Pinpoint the cell where the given text exists, returning its (X, Y) midpoint coordinate. 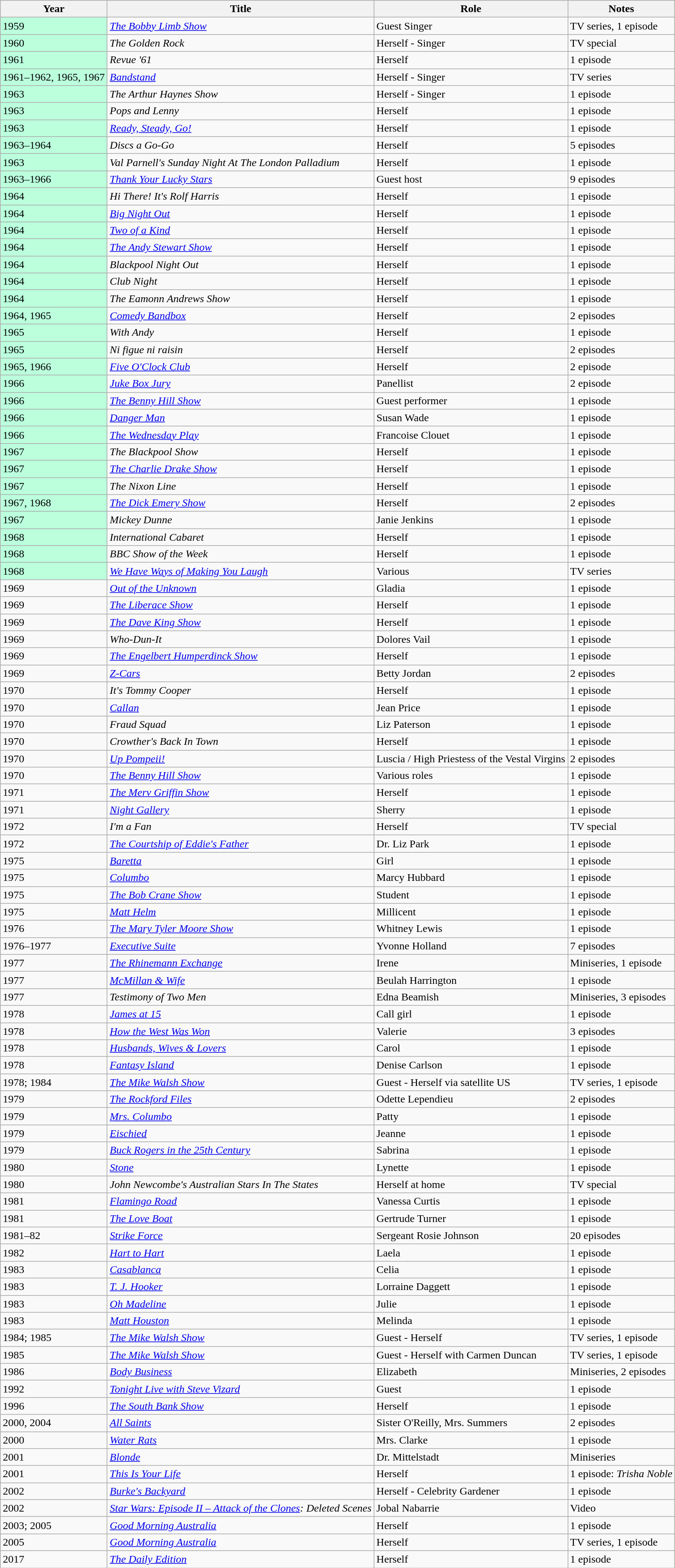
Danger Man (241, 418)
Hart to Hart (241, 1252)
Susan Wade (471, 418)
Two of a Kind (241, 231)
Guest performer (471, 401)
Pops and Lenny (241, 111)
The Eamonn Andrews Show (241, 299)
Herself at home (471, 1184)
The Blackpool Show (241, 452)
Revue '61 (241, 60)
Burke's Backyard (241, 1491)
Millicent (471, 912)
The Dick Emery Show (241, 503)
Various (471, 571)
The Charlie Drake Show (241, 469)
Whitney Lewis (471, 929)
Columbo (241, 878)
Girl (471, 861)
The Arthur Haynes Show (241, 94)
Sabrina (471, 1150)
Body Business (241, 1372)
Mickey Dunne (241, 520)
Sister O'Reilly, Mrs. Summers (471, 1423)
Mrs. Clarke (471, 1440)
Blackpool Night Out (241, 265)
Luscia / High Priestess of the Vestal Virgins (471, 759)
Guest host (471, 179)
Blonde (241, 1457)
Lorraine Daggett (471, 1286)
International Cabaret (241, 537)
Janie Jenkins (471, 520)
The Bobby Limb Show (241, 26)
Out of the Unknown (241, 588)
How the West Was Won (241, 1031)
Thank Your Lucky Stars (241, 179)
2003; 2005 (54, 1525)
2000, 2004 (54, 1423)
Up Pompeii! (241, 759)
Baretta (241, 861)
Carol (471, 1048)
Husbands, Wives & Lovers (241, 1048)
1985 (54, 1355)
Who-Dun-It (241, 639)
The Liberace Show (241, 605)
Callan (241, 707)
Gertrude Turner (471, 1218)
7 episodes (621, 946)
Miniseries, 2 episodes (621, 1372)
Celia (471, 1269)
2005 (54, 1542)
The Dave King Show (241, 622)
1961 (54, 60)
1964, 1965 (54, 316)
Role (471, 9)
It's Tommy Cooper (241, 690)
Guest - Herself with Carmen Duncan (471, 1355)
Casablanca (241, 1269)
Jobal Nabarrie (471, 1508)
Guest - Herself via satellite US (471, 1082)
BBC Show of the Week (241, 554)
Gladia (471, 588)
Stone (241, 1167)
20 episodes (621, 1235)
Big Night Out (241, 214)
Various roles (471, 776)
Juke Box Jury (241, 384)
Yvonne Holland (471, 946)
5 episodes (621, 145)
The Daily Edition (241, 1559)
Testimony of Two Men (241, 997)
Miniseries, 3 episodes (621, 997)
1965, 1966 (54, 367)
Jeanne (471, 1133)
We Have Ways of Making You Laugh (241, 571)
Buck Rogers in the 25th Century (241, 1150)
1959 (54, 26)
9 episodes (621, 179)
1967, 1968 (54, 503)
1976–1977 (54, 946)
Year (54, 9)
1996 (54, 1406)
1960 (54, 43)
Call girl (471, 1014)
Discs a Go-Go (241, 145)
1984; 1985 (54, 1338)
Miniseries (621, 1457)
Miniseries, 1 episode (621, 963)
The Andy Stewart Show (241, 248)
McMillan & Wife (241, 980)
Sherry (471, 810)
The South Bank Show (241, 1406)
T. J. Hooker (241, 1286)
Oh Madeline (241, 1304)
1986 (54, 1372)
Elizabeth (471, 1372)
Julie (471, 1304)
3 episodes (621, 1031)
Edna Beamish (471, 997)
1963–1966 (54, 179)
Executive Suite (241, 946)
Odette Lependieu (471, 1099)
Notes (621, 9)
Valerie (471, 1031)
The Rockford Files (241, 1099)
The Merv Griffin Show (241, 793)
Laela (471, 1252)
1981–82 (54, 1235)
Bandstand (241, 77)
Ready, Steady, Go! (241, 128)
Z-Cars (241, 673)
The Mary Tyler Moore Show (241, 929)
Francoise Clouet (471, 435)
1992 (54, 1389)
1978; 1984 (54, 1082)
All Saints (241, 1423)
This Is Your Life (241, 1474)
Fantasy Island (241, 1065)
John Newcombe's Australian Stars In The States (241, 1184)
The Love Boat (241, 1218)
Marcy Hubbard (471, 878)
Matt Helm (241, 912)
Irene (471, 963)
Strike Force (241, 1235)
Title (241, 9)
Herself - Celebrity Gardener (471, 1491)
Panellist (471, 384)
Jean Price (471, 707)
1 episode: Trisha Noble (621, 1474)
Liz Paterson (471, 724)
2017 (54, 1559)
Dr. Mittelstadt (471, 1457)
Mrs. Columbo (241, 1116)
Dolores Vail (471, 639)
James at 15 (241, 1014)
1963–1964 (54, 145)
Video (621, 1508)
Guest (471, 1389)
Club Night (241, 282)
Guest - Herself (471, 1338)
Vanessa Curtis (471, 1201)
Denise Carlson (471, 1065)
Star Wars: Episode II – Attack of the Clones: Deleted Scenes (241, 1508)
The Bob Crane Show (241, 895)
Tonight Live with Steve Vizard (241, 1389)
Student (471, 895)
1961–1962, 1965, 1967 (54, 77)
1976 (54, 929)
Val Parnell's Sunday Night At The London Palladium (241, 162)
Dr. Liz Park (471, 844)
1982 (54, 1252)
Flamingo Road (241, 1201)
The Golden Rock (241, 43)
Night Gallery (241, 810)
Ni figue ni raisin (241, 350)
Fraud Squad (241, 724)
Eischied (241, 1133)
Patty (471, 1116)
Guest Singer (471, 26)
The Nixon Line (241, 486)
Lynette (471, 1167)
Beulah Harrington (471, 980)
Crowther's Back In Town (241, 741)
The Engelbert Humperdinck Show (241, 656)
Hi There! It's Rolf Harris (241, 196)
Matt Houston (241, 1321)
Betty Jordan (471, 673)
I'm a Fan (241, 827)
Melinda (471, 1321)
The Courtship of Eddie's Father (241, 844)
The Wednesday Play (241, 435)
Comedy Bandbox (241, 316)
With Andy (241, 333)
The Rhinemann Exchange (241, 963)
Water Rats (241, 1440)
2000 (54, 1440)
Five O'Clock Club (241, 367)
Sergeant Rosie Johnson (471, 1235)
